Provide the (x, y) coordinate of the cell's center where the given text is located.  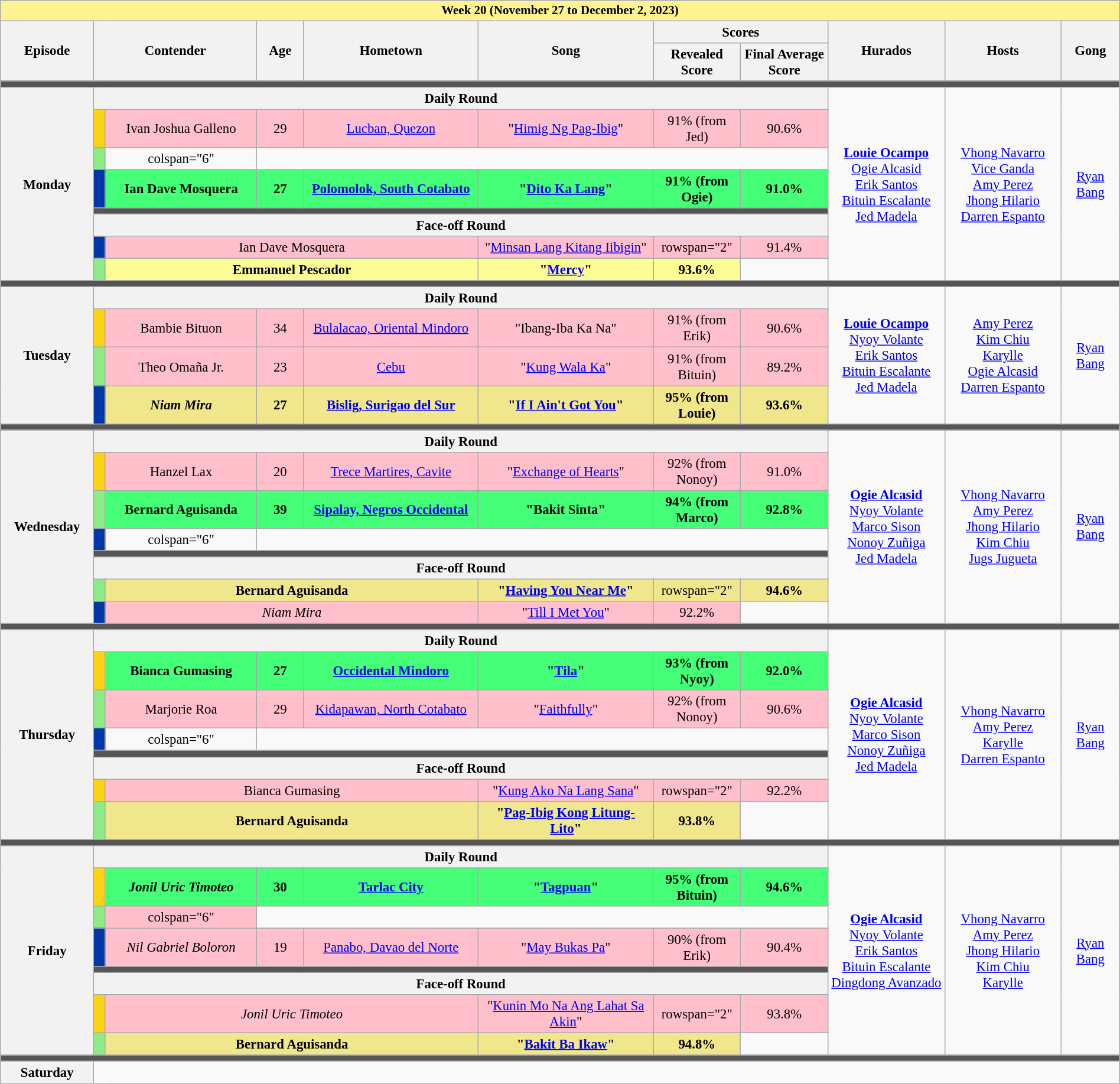
"Tagpuan" (566, 887)
Bislig, Surigao del Sur (391, 405)
Bambie Bituon (181, 328)
Panabo, Davao del Norte (391, 948)
Contender (175, 51)
Cebu (391, 366)
95% (from Louie) (697, 405)
"Kung Ako Na Lang Sana" (566, 790)
"Minsan Lang Kitang Iibigin" (566, 248)
Louie OcampoNyoy VolanteErik SantosBituin EscalanteJed Madela (886, 356)
Ivan Joshua Galleno (181, 129)
Hometown (391, 51)
Theo Omaña Jr. (181, 366)
20 (280, 471)
"Kung Wala Ka" (566, 366)
Scores (741, 32)
Final Average Score (784, 61)
"Bakit Sinta" (566, 509)
Wednesday (47, 527)
Episode (47, 51)
92.8% (784, 509)
Amy PerezKim ChiuKarylleOgie AlcasidDarren Espanto (1003, 356)
91.4% (784, 248)
Emmanuel Pescador (292, 270)
Lucban, Quezon (391, 129)
"Till I Met You" (566, 613)
"If I Ain't Got You" (566, 405)
"Tila" (566, 671)
39 (280, 509)
Marjorie Roa (181, 709)
Tarlac City (391, 887)
Trece Martires, Cavite (391, 471)
"Having You Near Me" (566, 590)
Age (280, 51)
Hurados (886, 51)
"May Bukas Pa" (566, 948)
94.8% (697, 1044)
"Dito Ka Lang" (566, 189)
Friday (47, 951)
Kidapawan, North Cotabato (391, 709)
91% (from Bituin) (697, 366)
Ogie AlcasidNyoy VolanteErik SantosBituin EscalanteDingdong Avanzado (886, 951)
Polomolok, South Cotabato (391, 189)
93% (from Nyoy) (697, 671)
94% (from Marco) (697, 509)
"Exchange of Hearts" (566, 471)
Gong (1090, 51)
Hosts (1003, 51)
"Bakit Ba Ikaw" (566, 1044)
"Himig Ng Pag-Ibig" (566, 129)
Vhong NavarroVice GandaAmy PerezJhong HilarioDarren Espanto (1003, 184)
Occidental Mindoro (391, 671)
19 (280, 948)
Hanzel Lax (181, 471)
"Kunin Mo Na Ang Lahat Sa Akin" (566, 1014)
92.0% (784, 671)
"Faithfully" (566, 709)
91% (from Jed) (697, 129)
Vhong NavarroAmy PerezJhong HilarioKim ChiuJugs Jugueta (1003, 527)
Louie OcampoOgie AlcasidErik SantosBituin EscalanteJed Madela (886, 184)
91% (from Erik) (697, 328)
Sipalay, Negros Occidental (391, 509)
95% (from Bituin) (697, 887)
"Ibang-Iba Ka Na" (566, 328)
90% (from Erik) (697, 948)
Vhong NavarroAmy PerezJhong HilarioKim ChiuKarylle (1003, 951)
Saturday (47, 1073)
"Pag-Ibig Kong Litung-Lito" (566, 820)
Revealed Score (697, 61)
Tuesday (47, 356)
Bulalacao, Oriental Mindoro (391, 328)
Thursday (47, 735)
90.4% (784, 948)
Song (566, 51)
Nil Gabriel Boloron (181, 948)
89.2% (784, 366)
91% (from Ogie) (697, 189)
Week 20 (November 27 to December 2, 2023) (560, 11)
Vhong NavarroAmy PerezKarylleDarren Espanto (1003, 735)
"Mercy" (566, 270)
30 (280, 887)
Monday (47, 184)
23 (280, 366)
34 (280, 328)
